Determine the [x, y] coordinate at the center of the cell enclosing the given text.  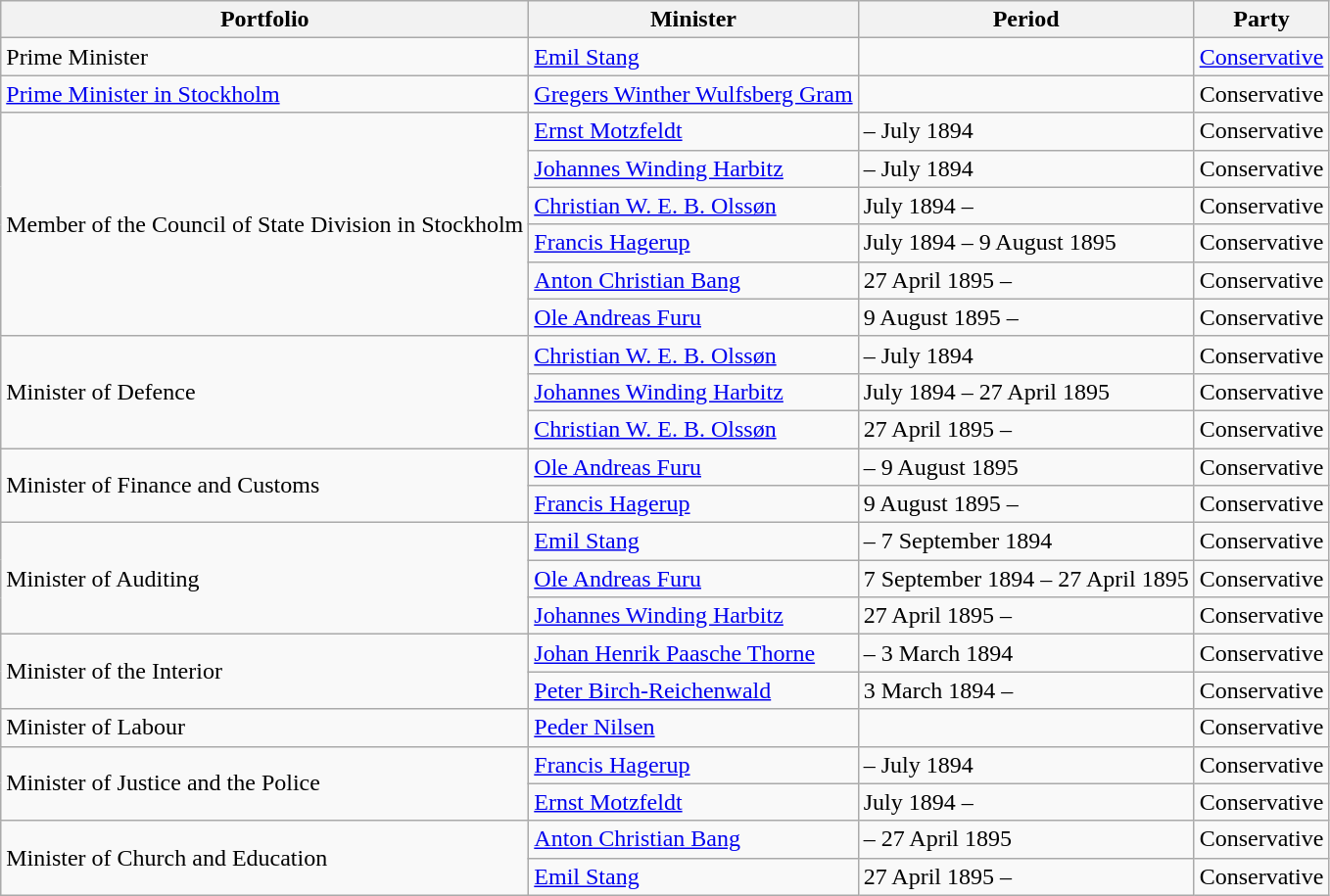
Prime Minister [264, 57]
Member of the Council of State Division in Stockholm [264, 224]
– 27 April 1895 [1026, 839]
Minister of Auditing [264, 579]
July 1894 – 9 August 1895 [1026, 243]
– 9 August 1895 [1026, 467]
Period [1026, 20]
Minister of Defence [264, 392]
Minister of Labour [264, 728]
Portfolio [264, 20]
Minister of Church and Education [264, 858]
Peter Birch-Reichenwald [693, 690]
Johan Henrik Paasche Thorne [693, 653]
– 7 September 1894 [1026, 542]
Minister of Finance and Customs [264, 486]
3 March 1894 – [1026, 690]
7 September 1894 – 27 April 1895 [1026, 579]
Minister of the Interior [264, 672]
Party [1261, 20]
Peder Nilsen [693, 728]
Minister of Justice and the Police [264, 783]
– 3 March 1894 [1026, 653]
Prime Minister in Stockholm [264, 94]
July 1894 – 27 April 1895 [1026, 392]
Gregers Winther Wulfsberg Gram [693, 94]
Minister [693, 20]
